Return the [x, y] coordinate for the center point of the cell that contains the specified text.  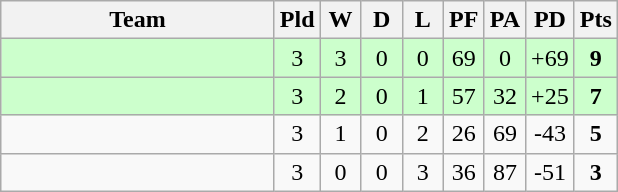
D [382, 20]
32 [504, 96]
PD [550, 20]
5 [596, 134]
26 [464, 134]
Team [138, 20]
87 [504, 172]
+69 [550, 58]
-43 [550, 134]
36 [464, 172]
PA [504, 20]
L [422, 20]
W [340, 20]
7 [596, 96]
+25 [550, 96]
57 [464, 96]
-51 [550, 172]
PF [464, 20]
Pts [596, 20]
9 [596, 58]
Pld [297, 20]
